Return [X, Y] of the center of cell containing provided text 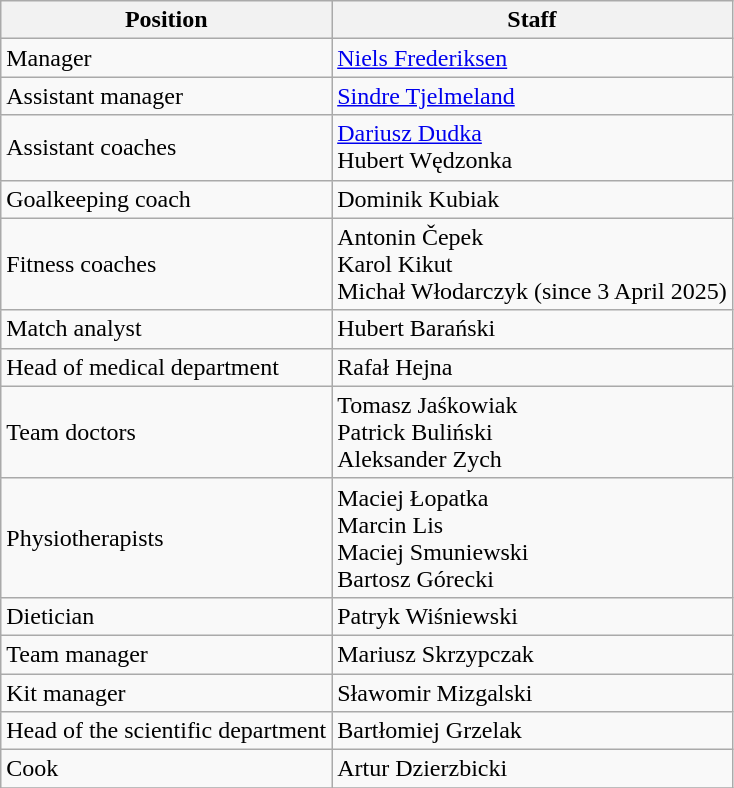
Hubert Barański [532, 329]
Cook [166, 769]
Manager [166, 58]
Goalkeeping coach [166, 199]
Assistant manager [166, 96]
Antonin Čepek Karol Kikut Michał Włodarczyk (since 3 April 2025) [532, 264]
Mariusz Skrzypczak [532, 654]
Rafał Hejna [532, 367]
Tomasz Jaśkowiak Patrick Buliński Aleksander Zych [532, 432]
Head of medical department [166, 367]
Artur Dzierzbicki [532, 769]
Sławomir Mizgalski [532, 693]
Fitness coaches [166, 264]
Kit manager [166, 693]
Match analyst [166, 329]
Assistant coaches [166, 148]
Head of the scientific department [166, 731]
Dariusz Dudka Hubert Wędzonka [532, 148]
Bartłomiej Grzelak [532, 731]
Sindre Tjelmeland [532, 96]
Staff [532, 20]
Maciej Łopatka Marcin Lis Maciej Smuniewski Bartosz Górecki [532, 538]
Team manager [166, 654]
Patryk Wiśniewski [532, 616]
Niels Frederiksen [532, 58]
Team doctors [166, 432]
Dominik Kubiak [532, 199]
Position [166, 20]
Physiotherapists [166, 538]
Dietician [166, 616]
